Locate the cell with the specified text and output its (x, y) center coordinate. 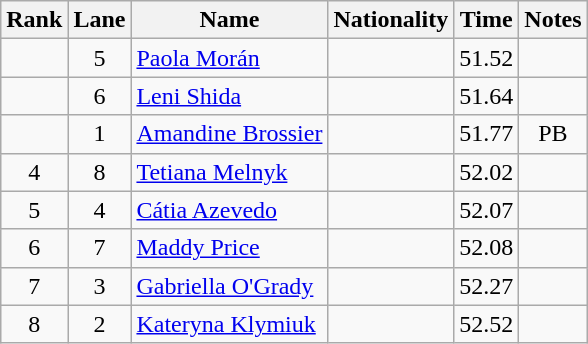
Gabriella O'Grady (230, 286)
51.77 (486, 134)
52.02 (486, 172)
Name (230, 20)
Nationality (391, 20)
52.27 (486, 286)
1 (100, 134)
52.08 (486, 248)
2 (100, 324)
Notes (553, 20)
51.64 (486, 96)
Maddy Price (230, 248)
Leni Shida (230, 96)
Time (486, 20)
52.52 (486, 324)
3 (100, 286)
Paola Morán (230, 58)
Lane (100, 20)
51.52 (486, 58)
52.07 (486, 210)
Rank (34, 20)
Amandine Brossier (230, 134)
PB (553, 134)
Cátia Azevedo (230, 210)
Kateryna Klymiuk (230, 324)
Tetiana Melnyk (230, 172)
